Locate the cell with the specified text and output its [X, Y] center coordinate. 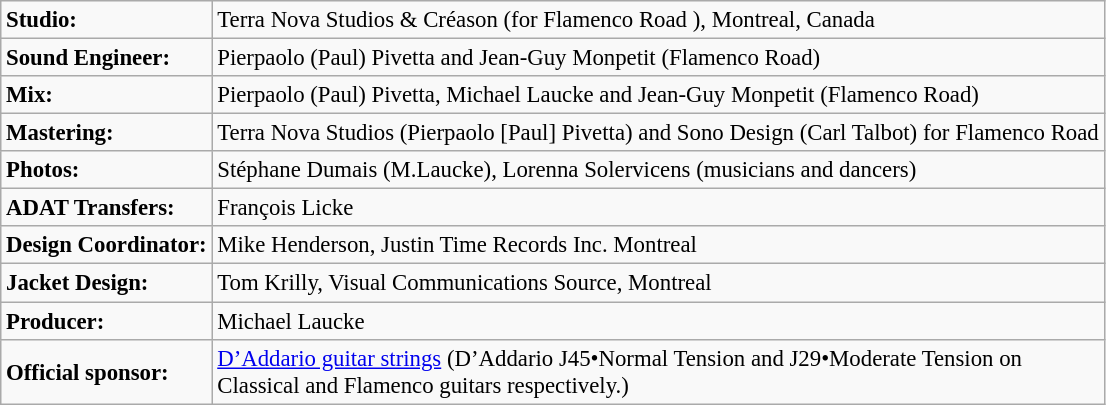
Photos: [106, 170]
Official sponsor: [106, 372]
Mike Henderson, Justin Time Records Inc. Montreal [658, 245]
ADAT Transfers: [106, 208]
Design Coordinator: [106, 245]
D’Addario guitar strings (D’Addario J45•Normal Tension and J29•Moderate Tension onClassical and Flamenco guitars respectively.) [658, 372]
Terra Nova Studios (Pierpaolo [Paul] Pivetta) and Sono Design (Carl Talbot) for Flamenco Road [658, 133]
Jacket Design: [106, 283]
François Licke [658, 208]
Stéphane Dumais (M.Laucke), Lorenna Solervicens (musicians and dancers) [658, 170]
Mastering: [106, 133]
Pierpaolo (Paul) Pivetta, Michael Laucke and Jean-Guy Monpetit (Flamenco Road) [658, 95]
Sound Engineer: [106, 58]
Studio: [106, 20]
Producer: [106, 321]
Pierpaolo (Paul) Pivetta and Jean-Guy Monpetit (Flamenco Road) [658, 58]
Terra Nova Studios & Créason (for Flamenco Road ), Montreal, Canada [658, 20]
Michael Laucke [658, 321]
Mix: [106, 95]
Tom Krilly, Visual Communications Source, Montreal [658, 283]
